Output the (x, y) coordinate of the center of the cell containing the given text.  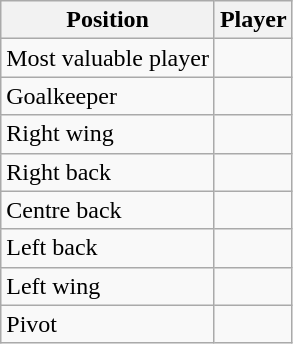
Position (108, 20)
Left wing (108, 286)
Left back (108, 248)
Most valuable player (108, 58)
Right back (108, 172)
Goalkeeper (108, 96)
Right wing (108, 134)
Player (253, 20)
Pivot (108, 324)
Centre back (108, 210)
